Pinpoint the cell where the given text exists, returning its (X, Y) midpoint coordinate. 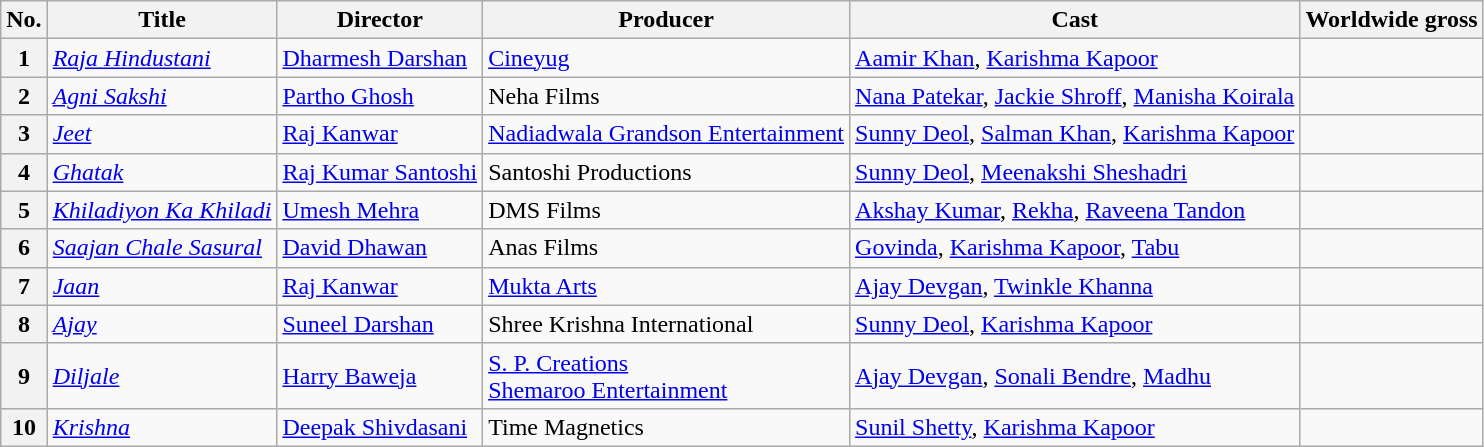
Producer (666, 20)
Director (380, 20)
Worldwide gross (1392, 20)
Sunny Deol, Meenakshi Sheshadri (1075, 172)
Ajay (162, 324)
8 (24, 324)
Sunny Deol, Salman Khan, Karishma Kapoor (1075, 134)
No. (24, 20)
Diljale (162, 376)
Dharmesh Darshan (380, 58)
Akshay Kumar, Rekha, Raveena Tandon (1075, 210)
Suneel Darshan (380, 324)
David Dhawan (380, 248)
Nana Patekar, Jackie Shroff, Manisha Koirala (1075, 96)
S. P. CreationsShemaroo Entertainment (666, 376)
5 (24, 210)
Title (162, 20)
1 (24, 58)
6 (24, 248)
Sunil Shetty, Karishma Kapoor (1075, 427)
Cineyug (666, 58)
10 (24, 427)
Aamir Khan, Karishma Kapoor (1075, 58)
Ajay Devgan, Sonali Bendre, Madhu (1075, 376)
Santoshi Productions (666, 172)
Raj Kumar Santoshi (380, 172)
Krishna (162, 427)
Ghatak (162, 172)
Anas Films (666, 248)
DMS Films (666, 210)
9 (24, 376)
Saajan Chale Sasural (162, 248)
Agni Sakshi (162, 96)
Harry Baweja (380, 376)
Govinda, Karishma Kapoor, Tabu (1075, 248)
7 (24, 286)
Nadiadwala Grandson Entertainment (666, 134)
Shree Krishna International (666, 324)
3 (24, 134)
Deepak Shivdasani (380, 427)
Cast (1075, 20)
Ajay Devgan, Twinkle Khanna (1075, 286)
Umesh Mehra (380, 210)
Sunny Deol, Karishma Kapoor (1075, 324)
Jaan (162, 286)
Time Magnetics (666, 427)
Neha Films (666, 96)
Partho Ghosh (380, 96)
Mukta Arts (666, 286)
Jeet (162, 134)
Khiladiyon Ka Khiladi (162, 210)
2 (24, 96)
Raja Hindustani (162, 58)
4 (24, 172)
